From the cell containing the given text, extract its center point as (x, y) coordinate. 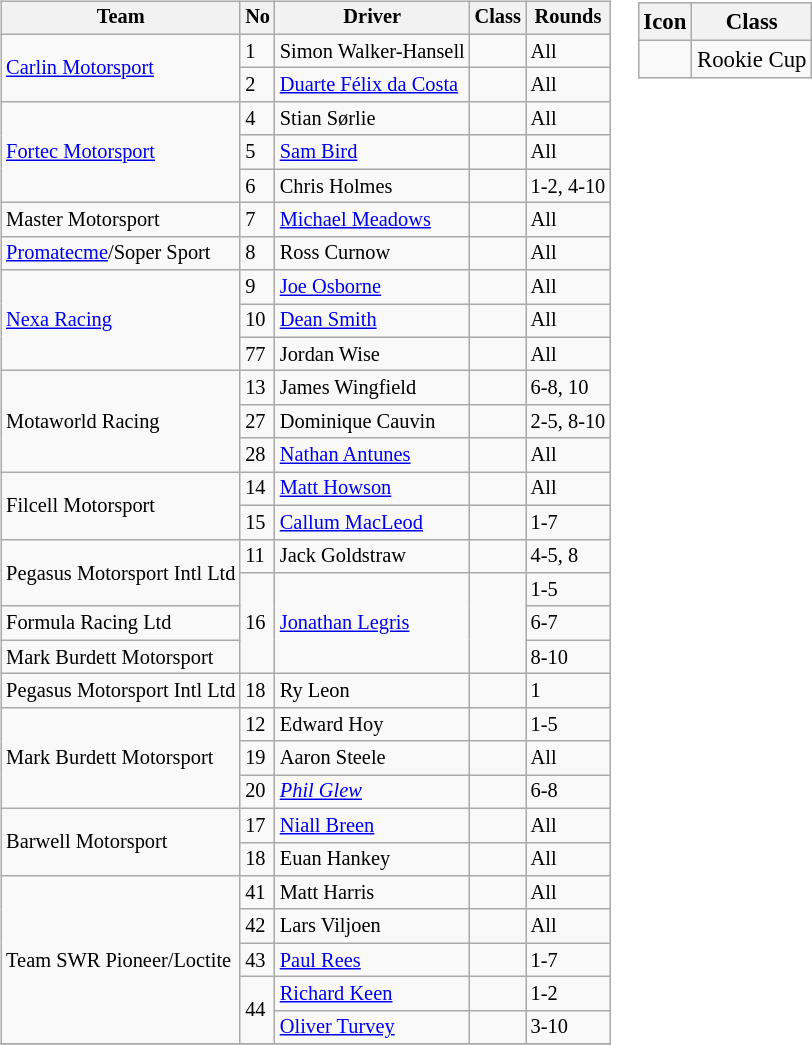
6-7 (568, 623)
13 (258, 388)
Stian Sørlie (372, 119)
James Wingfield (372, 388)
Jordan Wise (372, 354)
7 (258, 220)
19 (258, 758)
Joe Osborne (372, 287)
Sam Bird (372, 152)
1-2 (568, 994)
Oliver Turvey (372, 1027)
Dean Smith (372, 321)
Formula Racing Ltd (120, 623)
Carlin Motorsport (120, 68)
1-2, 4-10 (568, 186)
Michael Meadows (372, 220)
Paul Rees (372, 960)
43 (258, 960)
Barwell Motorsport (120, 842)
Ry Leon (372, 691)
44 (258, 1010)
Motaworld Racing (120, 422)
2-5, 8-10 (568, 422)
3-10 (568, 1027)
Jonathan Legris (372, 624)
6 (258, 186)
Ross Curnow (372, 253)
6-8, 10 (568, 388)
Rookie Cup (752, 60)
Master Motorsport (120, 220)
Fortec Motorsport (120, 152)
Callum MacLeod (372, 522)
Rounds (568, 18)
10 (258, 321)
5 (258, 152)
Team SWR Pioneer/Loctite (120, 960)
Chris Holmes (372, 186)
Matt Howson (372, 489)
Team (120, 18)
Promatecme/Soper Sport (120, 253)
Jack Goldstraw (372, 556)
Duarte Félix da Costa (372, 85)
Matt Harris (372, 893)
8 (258, 253)
11 (258, 556)
Nathan Antunes (372, 455)
No (258, 18)
16 (258, 624)
9 (258, 287)
Simon Walker-Hansell (372, 51)
Icon (665, 22)
14 (258, 489)
Phil Glew (372, 792)
Nexa Racing (120, 320)
Lars Viljoen (372, 926)
Dominique Cauvin (372, 422)
27 (258, 422)
12 (258, 724)
Aaron Steele (372, 758)
6-8 (568, 792)
Richard Keen (372, 994)
17 (258, 825)
Filcell Motorsport (120, 506)
2 (258, 85)
8-10 (568, 657)
Euan Hankey (372, 859)
Edward Hoy (372, 724)
42 (258, 926)
77 (258, 354)
41 (258, 893)
20 (258, 792)
Niall Breen (372, 825)
4-5, 8 (568, 556)
28 (258, 455)
Driver (372, 18)
15 (258, 522)
4 (258, 119)
